Return the (x, y) coordinate for the center point of the cell that contains the specified text.  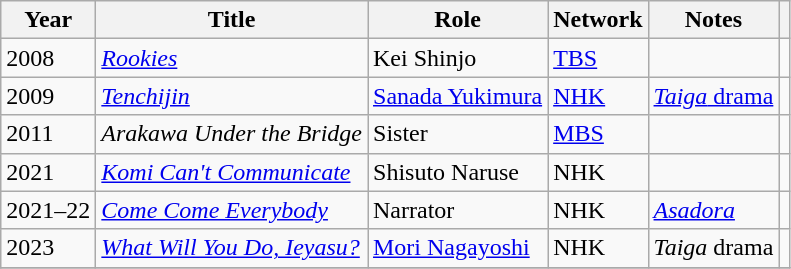
Network (598, 20)
Mori Nagayoshi (458, 248)
Notes (714, 20)
2008 (48, 58)
Shisuto Naruse (458, 172)
2021–22 (48, 210)
2023 (48, 248)
2021 (48, 172)
Rookies (232, 58)
Asadora (714, 210)
Year (48, 20)
Narrator (458, 210)
What Will You Do, Ieyasu? (232, 248)
Sister (458, 134)
Kei Shinjo (458, 58)
Komi Can't Communicate (232, 172)
MBS (598, 134)
Sanada Yukimura (458, 96)
Tenchijin (232, 96)
2011 (48, 134)
Come Come Everybody (232, 210)
TBS (598, 58)
Role (458, 20)
Arakawa Under the Bridge (232, 134)
Title (232, 20)
2009 (48, 96)
